Extract the (x, y) coordinate from the center of the cell holding the provided text.  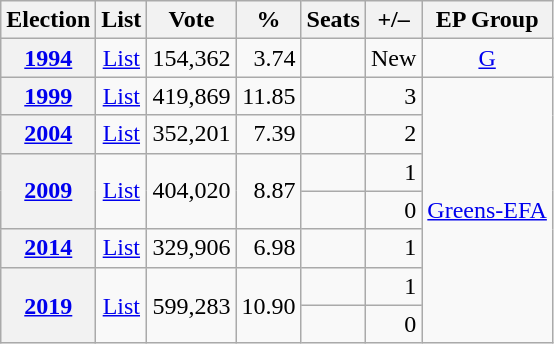
404,020 (192, 191)
1994 (48, 58)
2014 (48, 248)
352,201 (192, 134)
599,283 (192, 305)
2 (393, 134)
2019 (48, 305)
154,362 (192, 58)
Election (48, 20)
3 (393, 96)
Seats (333, 20)
8.87 (268, 191)
Greens-EFA (488, 210)
New (393, 58)
Vote (192, 20)
11.85 (268, 96)
+/– (393, 20)
2004 (48, 134)
EP Group (488, 20)
1999 (48, 96)
419,869 (192, 96)
% (268, 20)
7.39 (268, 134)
329,906 (192, 248)
10.90 (268, 305)
G (488, 58)
3.74 (268, 58)
6.98 (268, 248)
2009 (48, 191)
